Extract the (x, y) coordinate from the center of the cell holding the provided text.  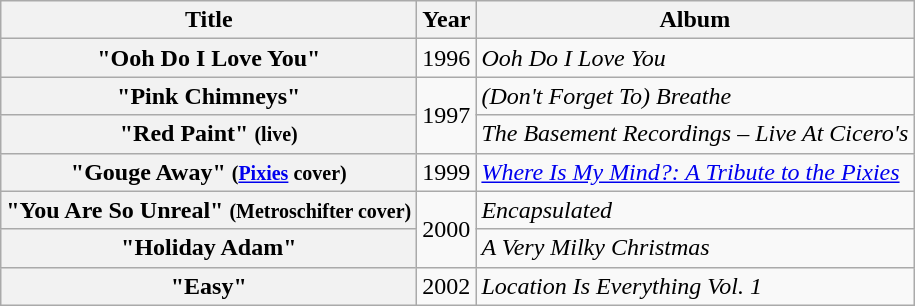
2000 (446, 229)
"Pink Chimneys" (209, 96)
Title (209, 20)
A Very Milky Christmas (695, 248)
1997 (446, 115)
"You Are So Unreal" (Metroschifter cover) (209, 210)
"Ooh Do I Love You" (209, 58)
"Easy" (209, 286)
"Red Paint" (live) (209, 134)
"Holiday Adam" (209, 248)
The Basement Recordings – Live At Cicero's (695, 134)
Album (695, 20)
Where Is My Mind?: A Tribute to the Pixies (695, 172)
Ooh Do I Love You (695, 58)
1999 (446, 172)
Encapsulated (695, 210)
(Don't Forget To) Breathe (695, 96)
2002 (446, 286)
Year (446, 20)
"Gouge Away" (Pixies cover) (209, 172)
Location Is Everything Vol. 1 (695, 286)
1996 (446, 58)
